Scan for the cell matching the given text and deliver its (X, Y) coordinate at center. 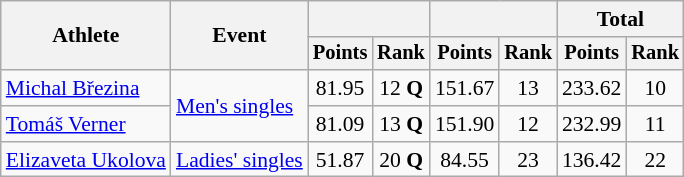
11 (655, 124)
151.90 (464, 124)
13 Q (401, 124)
Total (620, 19)
232.99 (592, 124)
81.95 (340, 88)
10 (655, 88)
233.62 (592, 88)
151.67 (464, 88)
Men's singles (240, 106)
13 (528, 88)
Athlete (86, 36)
Tomáš Verner (86, 124)
Event (240, 36)
12 (528, 124)
81.09 (340, 124)
Michal Březina (86, 88)
12 Q (401, 88)
